Locate the cell with the specified text and output its (x, y) center coordinate. 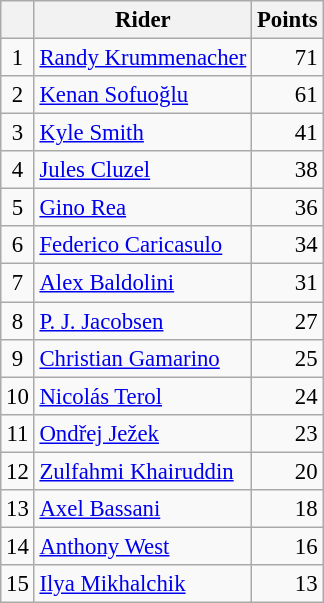
71 (288, 58)
18 (288, 509)
31 (288, 283)
9 (18, 358)
Points (288, 20)
61 (288, 95)
Kenan Sofuoğlu (142, 95)
27 (288, 321)
2 (18, 95)
7 (18, 283)
6 (18, 245)
15 (18, 584)
Rider (142, 20)
4 (18, 170)
Randy Krummenacher (142, 58)
10 (18, 396)
Federico Caricasulo (142, 245)
Jules Cluzel (142, 170)
23 (288, 433)
Alex Baldolini (142, 283)
1 (18, 58)
Gino Rea (142, 208)
8 (18, 321)
Kyle Smith (142, 133)
38 (288, 170)
Nicolás Terol (142, 396)
24 (288, 396)
Ilya Mikhalchik (142, 584)
11 (18, 433)
P. J. Jacobsen (142, 321)
34 (288, 245)
12 (18, 471)
3 (18, 133)
16 (288, 546)
Zulfahmi Khairuddin (142, 471)
20 (288, 471)
Axel Bassani (142, 509)
Christian Gamarino (142, 358)
5 (18, 208)
Ondřej Ježek (142, 433)
36 (288, 208)
25 (288, 358)
Anthony West (142, 546)
14 (18, 546)
41 (288, 133)
